Determine the (x, y) coordinate at the center of the cell enclosing the given text.  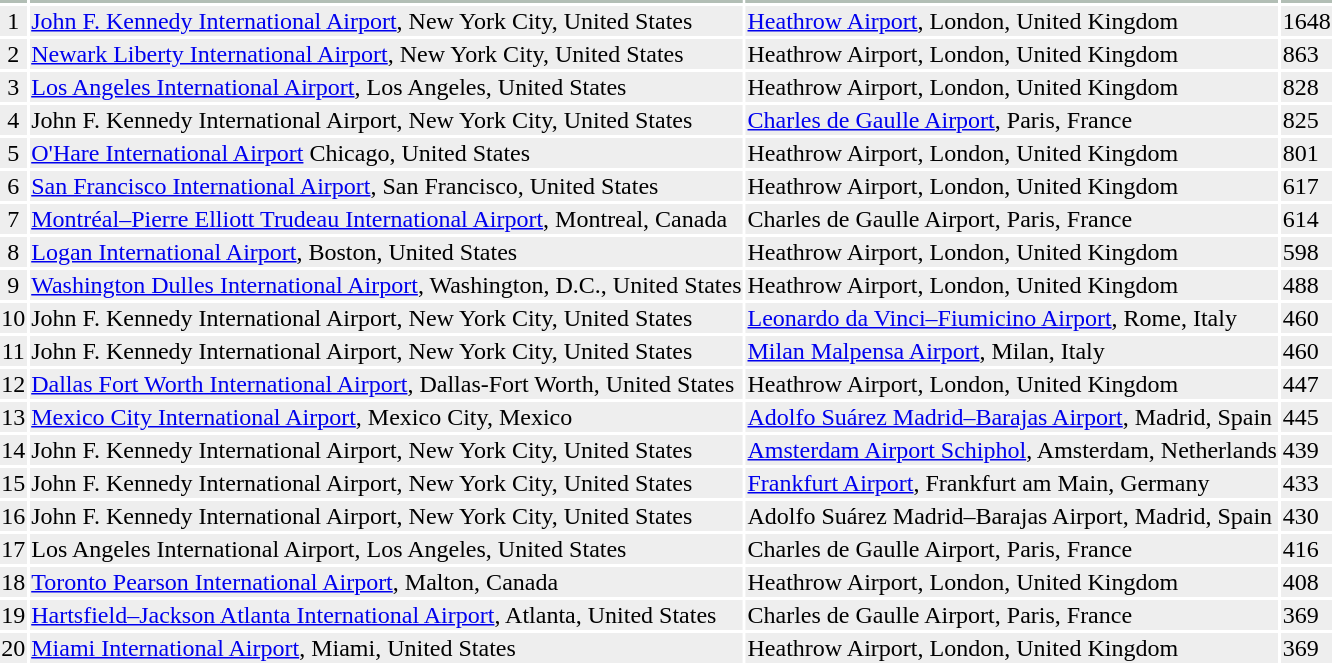
18 (14, 582)
2 (14, 54)
19 (14, 615)
863 (1306, 54)
1648 (1306, 21)
13 (14, 417)
Montréal–Pierre Elliott Trudeau International Airport, Montreal, Canada (386, 219)
8 (14, 252)
15 (14, 483)
439 (1306, 450)
614 (1306, 219)
10 (14, 318)
598 (1306, 252)
Logan International Airport, Boston, United States (386, 252)
5 (14, 153)
11 (14, 351)
O'Hare International Airport Chicago, United States (386, 153)
430 (1306, 516)
7 (14, 219)
Dallas Fort Worth International Airport, Dallas-Fort Worth, United States (386, 384)
4 (14, 120)
617 (1306, 186)
Mexico City International Airport, Mexico City, Mexico (386, 417)
Toronto Pearson International Airport, Malton, Canada (386, 582)
408 (1306, 582)
445 (1306, 417)
Newark Liberty International Airport, New York City, United States (386, 54)
433 (1306, 483)
San Francisco International Airport, San Francisco, United States (386, 186)
14 (14, 450)
801 (1306, 153)
825 (1306, 120)
828 (1306, 87)
416 (1306, 549)
3 (14, 87)
Leonardo da Vinci–Fiumicino Airport, Rome, Italy (1012, 318)
488 (1306, 285)
Milan Malpensa Airport, Milan, Italy (1012, 351)
Frankfurt Airport, Frankfurt am Main, Germany (1012, 483)
Hartsfield–Jackson Atlanta International Airport, Atlanta, United States (386, 615)
17 (14, 549)
20 (14, 648)
Miami International Airport, Miami, United States (386, 648)
6 (14, 186)
12 (14, 384)
1 (14, 21)
Washington Dulles International Airport, Washington, D.C., United States (386, 285)
447 (1306, 384)
Amsterdam Airport Schiphol, Amsterdam, Netherlands (1012, 450)
9 (14, 285)
16 (14, 516)
